Identify which cell holds the provided text, then report its (x, y) central coordinate. 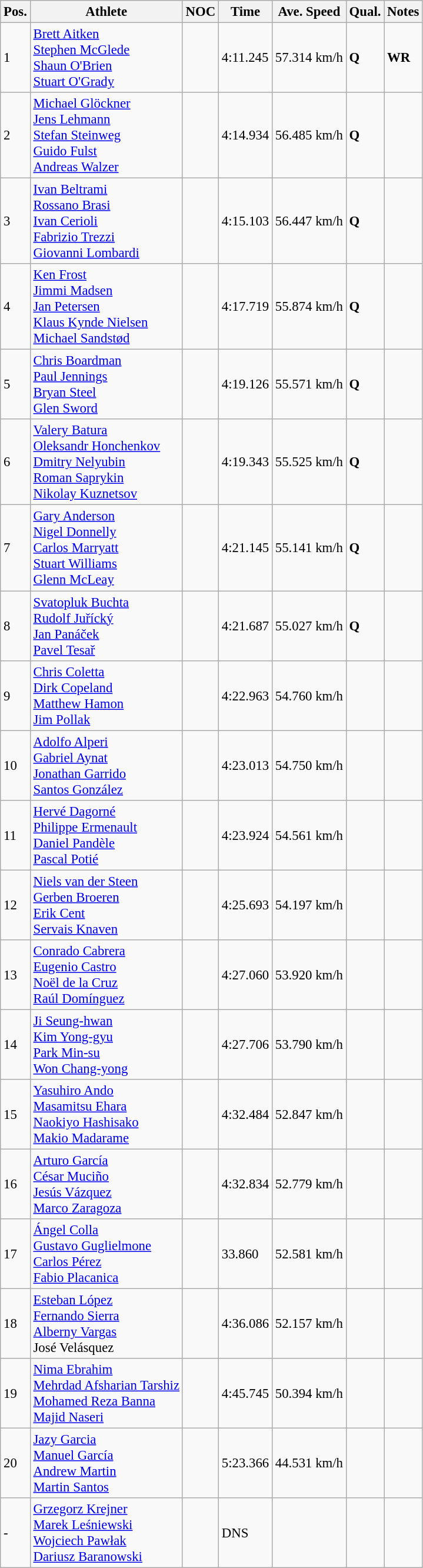
44.531 km/h (309, 1463)
Ji Seung-hwanKim Yong-gyuPark Min-suWon Chang-yong (106, 1044)
56.447 km/h (309, 221)
Ave. Speed (309, 12)
1 (15, 58)
Ivan BeltramiRossano BrasiIvan CerioliFabrizio TrezziGiovanni Lombardi (106, 221)
Notes (404, 12)
53.920 km/h (309, 975)
4:36.086 (246, 1324)
54.760 km/h (309, 696)
Arturo GarcíaCésar MuciñoJesús VázquezMarco Zaragoza (106, 1184)
4 (15, 307)
DNS (246, 1533)
4:23.013 (246, 765)
17 (15, 1254)
4:45.745 (246, 1394)
4:14.934 (246, 135)
Time (246, 12)
53.790 km/h (309, 1044)
54.750 km/h (309, 765)
18 (15, 1324)
52.581 km/h (309, 1254)
4:19.126 (246, 385)
Ken FrostJimmi MadsenJan PetersenKlaus Kynde NielsenMichael Sandstød (106, 307)
Grzegorz KrejnerMarek LeśniewskiWojciech PawłakDariusz Baranowski (106, 1533)
5 (15, 385)
3 (15, 221)
Niels van der SteenGerben BroerenErik CentServais Knaven (106, 905)
4:19.343 (246, 462)
11 (15, 835)
52.157 km/h (309, 1324)
4:32.484 (246, 1115)
Esteban LópezFernando SierraAlberny VargasJosé Velásquez (106, 1324)
55.525 km/h (309, 462)
52.779 km/h (309, 1184)
Valery BaturaOleksandr HonchenkovDmitry NelyubinRoman SaprykinNikolay Kuznetsov (106, 462)
Michael GlöcknerJens LehmannStefan SteinwegGuido FulstAndreas Walzer (106, 135)
5:23.366 (246, 1463)
Brett AitkenStephen McGledeShaun O'BrienStuart O'Grady (106, 58)
33.860 (246, 1254)
4:32.834 (246, 1184)
4:22.963 (246, 696)
4:21.687 (246, 626)
15 (15, 1115)
55.141 km/h (309, 548)
- (15, 1533)
4:27.060 (246, 975)
13 (15, 975)
Nima EbrahimMehrdad Afsharian TarshizMohamed Reza BannaMajid Naseri (106, 1394)
Qual. (365, 12)
Gary AndersonNigel DonnellyCarlos MarryattStuart WilliamsGlenn McLeay (106, 548)
55.571 km/h (309, 385)
54.197 km/h (309, 905)
12 (15, 905)
Jazy GarciaManuel GarcíaAndrew MartinMartin Santos (106, 1463)
4:27.706 (246, 1044)
4:17.719 (246, 307)
Yasuhiro AndoMasamitsu EharaNaokiyo HashisakoMakio Madarame (106, 1115)
50.394 km/h (309, 1394)
Adolfo AlperiGabriel AynatJonathan GarridoSantos González (106, 765)
Ángel CollaGustavo GuglielmoneCarlos PérezFabio Placanica (106, 1254)
55.027 km/h (309, 626)
4:21.145 (246, 548)
Hervé DagornéPhilippe ErmenaultDaniel PandèlePascal Potié (106, 835)
52.847 km/h (309, 1115)
55.874 km/h (309, 307)
56.485 km/h (309, 135)
57.314 km/h (309, 58)
16 (15, 1184)
7 (15, 548)
Chris ColettaDirk CopelandMatthew HamonJim Pollak (106, 696)
8 (15, 626)
4:15.103 (246, 221)
4:23.924 (246, 835)
Svatopluk BuchtaRudolf JuříckýJan PanáčekPavel Tesař (106, 626)
20 (15, 1463)
54.561 km/h (309, 835)
10 (15, 765)
NOC (200, 12)
Conrado CabreraEugenio CastroNoël de la CruzRaúl Domínguez (106, 975)
Pos. (15, 12)
WR (404, 58)
Chris BoardmanPaul JenningsBryan SteelGlen Sword (106, 385)
19 (15, 1394)
2 (15, 135)
Athlete (106, 12)
4:25.693 (246, 905)
9 (15, 696)
6 (15, 462)
4:11.245 (246, 58)
14 (15, 1044)
